Extract the [X, Y] coordinate from the center of the cell holding the provided text.  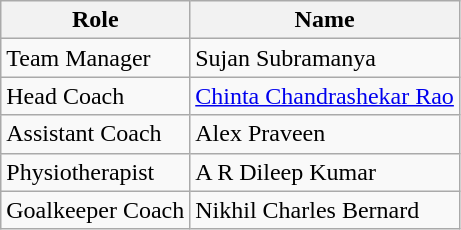
Physiotherapist [96, 172]
Goalkeeper Coach [96, 210]
Name [325, 20]
Team Manager [96, 58]
A R Dileep Kumar [325, 172]
Assistant Coach [96, 134]
Chinta Chandrashekar Rao [325, 96]
Alex Praveen [325, 134]
Role [96, 20]
Nikhil Charles Bernard [325, 210]
Sujan Subramanya [325, 58]
Head Coach [96, 96]
